Capture the cell that displays the provided text and extract its (x, y) central coordinate. 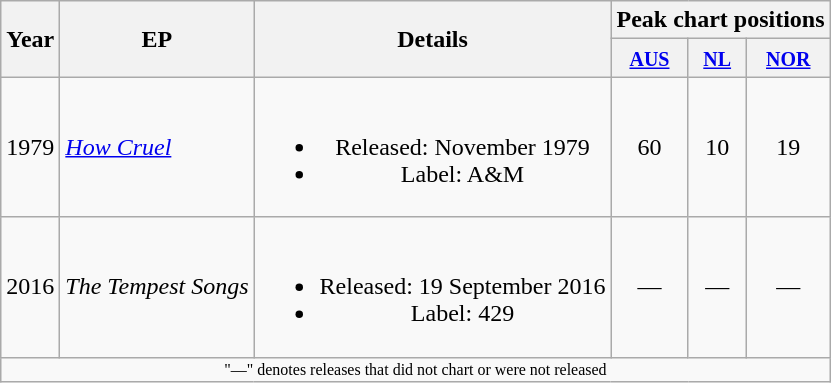
Released: November 1979Label: A&M (432, 147)
How Cruel (157, 147)
The Tempest Songs (157, 287)
Released: 19 September 2016Label: 429 (432, 287)
Peak chart positions (720, 20)
NL (717, 58)
NOR (788, 58)
1979 (30, 147)
60 (650, 147)
EP (157, 39)
Year (30, 39)
10 (717, 147)
19 (788, 147)
2016 (30, 287)
Details (432, 39)
"—" denotes releases that did not chart or were not released (416, 369)
AUS (650, 58)
